Locate the cell with the specified text and output its [X, Y] center coordinate. 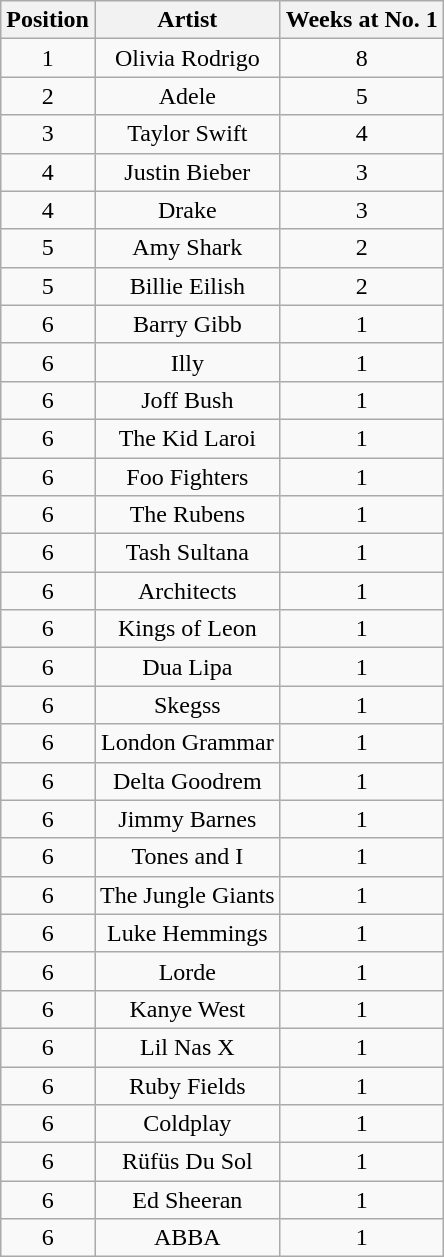
Kings of Leon [187, 629]
Ruby Fields [187, 1085]
The Rubens [187, 515]
Amy Shark [187, 248]
Luke Hemmings [187, 933]
Joff Bush [187, 400]
Justin Bieber [187, 172]
Dua Lipa [187, 667]
Drake [187, 210]
Lil Nas X [187, 1047]
Adele [187, 96]
Tash Sultana [187, 553]
Weeks at No. 1 [362, 20]
Position [48, 20]
Barry Gibb [187, 324]
Rüfüs Du Sol [187, 1162]
Lorde [187, 971]
Taylor Swift [187, 134]
Skegss [187, 705]
Tones and I [187, 857]
Illy [187, 362]
Olivia Rodrigo [187, 58]
Artist [187, 20]
Delta Goodrem [187, 781]
ABBA [187, 1238]
Coldplay [187, 1124]
Foo Fighters [187, 477]
8 [362, 58]
Ed Sheeran [187, 1200]
Kanye West [187, 1009]
Architects [187, 591]
Jimmy Barnes [187, 819]
The Kid Laroi [187, 438]
The Jungle Giants [187, 895]
Billie Eilish [187, 286]
London Grammar [187, 743]
